For the text-containing cell, return its midpoint in (x, y) coordinate format. 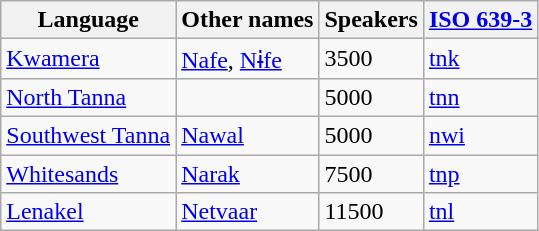
Speakers (371, 20)
North Tanna (88, 97)
Lenakel (88, 212)
Other names (248, 20)
ISO 639-3 (480, 20)
nwi (480, 135)
Narak (248, 173)
3500 (371, 59)
Southwest Tanna (88, 135)
tnp (480, 173)
Whitesands (88, 173)
tnn (480, 97)
Netvaar (248, 212)
7500 (371, 173)
tnl (480, 212)
Kwamera (88, 59)
Language (88, 20)
Nawal (248, 135)
tnk (480, 59)
11500 (371, 212)
Nafe, Nɨfe (248, 59)
